Find where the given text appears and provide that cell's center as [x, y] coordinate. 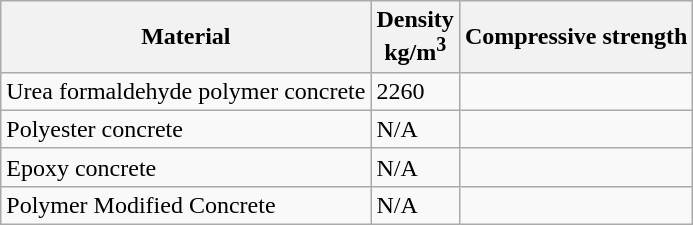
Density kg/m3 [415, 37]
Material [186, 37]
Compressive strength [576, 37]
2260 [415, 91]
Epoxy concrete [186, 167]
Polymer Modified Concrete [186, 205]
Polyester concrete [186, 129]
Urea formaldehyde polymer concrete [186, 91]
